Scan for the cell matching the given text and deliver its [X, Y] coordinate at center. 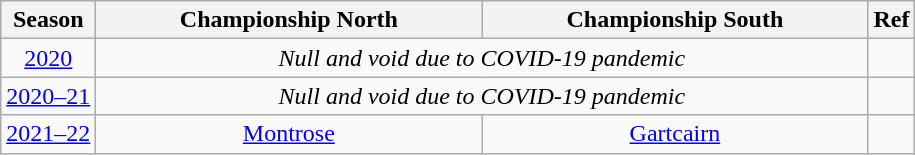
Gartcairn [675, 134]
Championship North [289, 20]
2020 [48, 58]
Montrose [289, 134]
Championship South [675, 20]
Ref [892, 20]
2021–22 [48, 134]
Season [48, 20]
2020–21 [48, 96]
